Find where the given text appears and provide that cell's center as [x, y] coordinate. 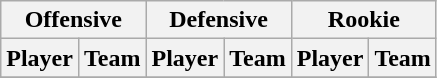
Rookie [364, 20]
Offensive [74, 20]
Defensive [218, 20]
